Provide the [X, Y] coordinate of the cell's center where the given text is located.  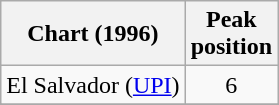
Peakposition [231, 34]
6 [231, 85]
El Salvador (UPI) [93, 85]
Chart (1996) [93, 34]
